Scan for the cell matching the given text and deliver its (x, y) coordinate at center. 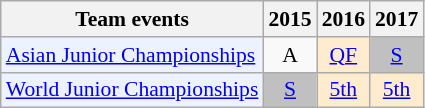
Asian Junior Championships (132, 55)
2015 (290, 19)
QF (344, 55)
World Junior Championships (132, 90)
2017 (396, 19)
Team events (132, 19)
A (290, 55)
2016 (344, 19)
